Search for the cell housing the specified text and yield its [x, y] center coordinate. 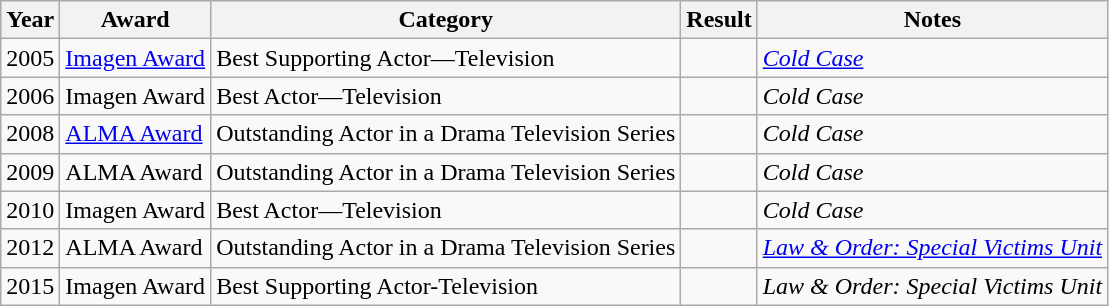
Result [719, 20]
2009 [30, 172]
2015 [30, 286]
2012 [30, 248]
2008 [30, 134]
2010 [30, 210]
Award [136, 20]
2006 [30, 96]
Best Supporting Actor—Television [446, 58]
Best Supporting Actor-Television [446, 286]
Year [30, 20]
Category [446, 20]
Notes [932, 20]
2005 [30, 58]
